Output the [x, y] coordinate of the center of the cell containing the given text.  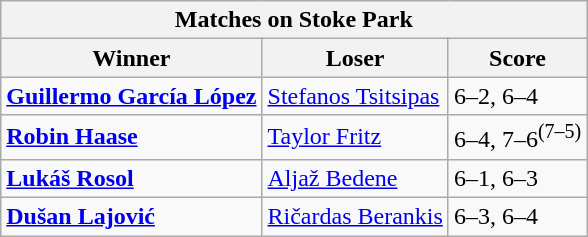
Lukáš Rosol [132, 178]
Aljaž Bedene [355, 178]
Taylor Fritz [355, 138]
Guillermo García López [132, 96]
Winner [132, 58]
Score [517, 58]
6–1, 6–3 [517, 178]
Ričardas Berankis [355, 217]
Matches on Stoke Park [294, 20]
Robin Haase [132, 138]
6–4, 7–6(7–5) [517, 138]
Dušan Lajović [132, 217]
6–2, 6–4 [517, 96]
Stefanos Tsitsipas [355, 96]
6–3, 6–4 [517, 217]
Loser [355, 58]
